Scan for the cell matching the given text and deliver its [X, Y] coordinate at center. 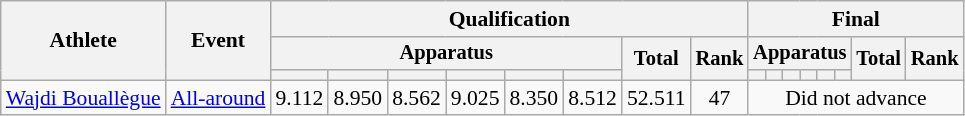
47 [720, 98]
Athlete [84, 40]
All-around [218, 98]
52.511 [656, 98]
8.562 [416, 98]
Wajdi Bouallègue [84, 98]
8.350 [534, 98]
Qualification [509, 19]
9.112 [299, 98]
9.025 [476, 98]
8.950 [358, 98]
Did not advance [856, 98]
Final [856, 19]
8.512 [592, 98]
Event [218, 40]
